From the cell containing the given text, extract its center point as (x, y) coordinate. 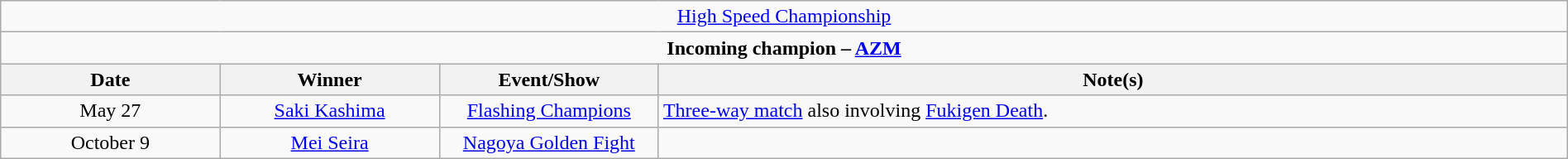
Date (111, 79)
October 9 (111, 142)
Three-way match also involving Fukigen Death. (1113, 111)
Saki Kashima (329, 111)
Mei Seira (329, 142)
May 27 (111, 111)
Flashing Champions (549, 111)
Note(s) (1113, 79)
Winner (329, 79)
Nagoya Golden Fight (549, 142)
High Speed Championship (784, 17)
Event/Show (549, 79)
Incoming champion – AZM (784, 48)
